Scan for the cell matching the given text and deliver its (x, y) coordinate at center. 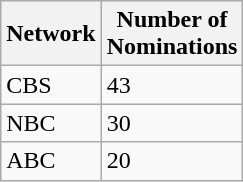
Number ofNominations (172, 34)
ABC (51, 161)
20 (172, 161)
Network (51, 34)
30 (172, 123)
43 (172, 85)
NBC (51, 123)
CBS (51, 85)
